From the cell containing the given text, extract its center point as [x, y] coordinate. 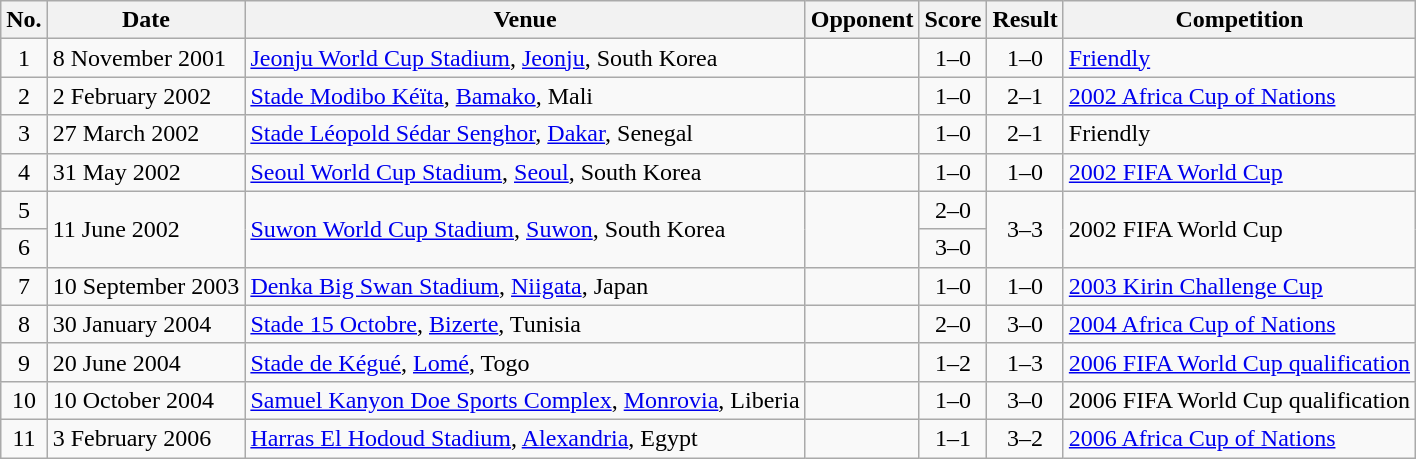
2 February 2002 [146, 96]
3–2 [1025, 438]
2003 Kirin Challenge Cup [1239, 286]
Harras El Hodoud Stadium, Alexandria, Egypt [525, 438]
2006 Africa Cup of Nations [1239, 438]
Venue [525, 20]
Stade Léopold Sédar Senghor, Dakar, Senegal [525, 134]
Stade 15 Octobre, Bizerte, Tunisia [525, 324]
1–2 [953, 362]
3 February 2006 [146, 438]
Competition [1239, 20]
2004 Africa Cup of Nations [1239, 324]
Date [146, 20]
Result [1025, 20]
Stade Modibo Kéïta, Bamako, Mali [525, 96]
2 [24, 96]
4 [24, 172]
Suwon World Cup Stadium, Suwon, South Korea [525, 229]
1–1 [953, 438]
30 January 2004 [146, 324]
9 [24, 362]
2002 Africa Cup of Nations [1239, 96]
10 [24, 400]
Jeonju World Cup Stadium, Jeonju, South Korea [525, 58]
8 [24, 324]
11 [24, 438]
20 June 2004 [146, 362]
Samuel Kanyon Doe Sports Complex, Monrovia, Liberia [525, 400]
Opponent [862, 20]
1–3 [1025, 362]
6 [24, 248]
Seoul World Cup Stadium, Seoul, South Korea [525, 172]
11 June 2002 [146, 229]
3 [24, 134]
5 [24, 210]
Stade de Kégué, Lomé, Togo [525, 362]
Score [953, 20]
1 [24, 58]
7 [24, 286]
8 November 2001 [146, 58]
No. [24, 20]
3–3 [1025, 229]
31 May 2002 [146, 172]
10 October 2004 [146, 400]
Denka Big Swan Stadium, Niigata, Japan [525, 286]
10 September 2003 [146, 286]
27 March 2002 [146, 134]
